Scan for the cell matching the given text and deliver its (X, Y) coordinate at center. 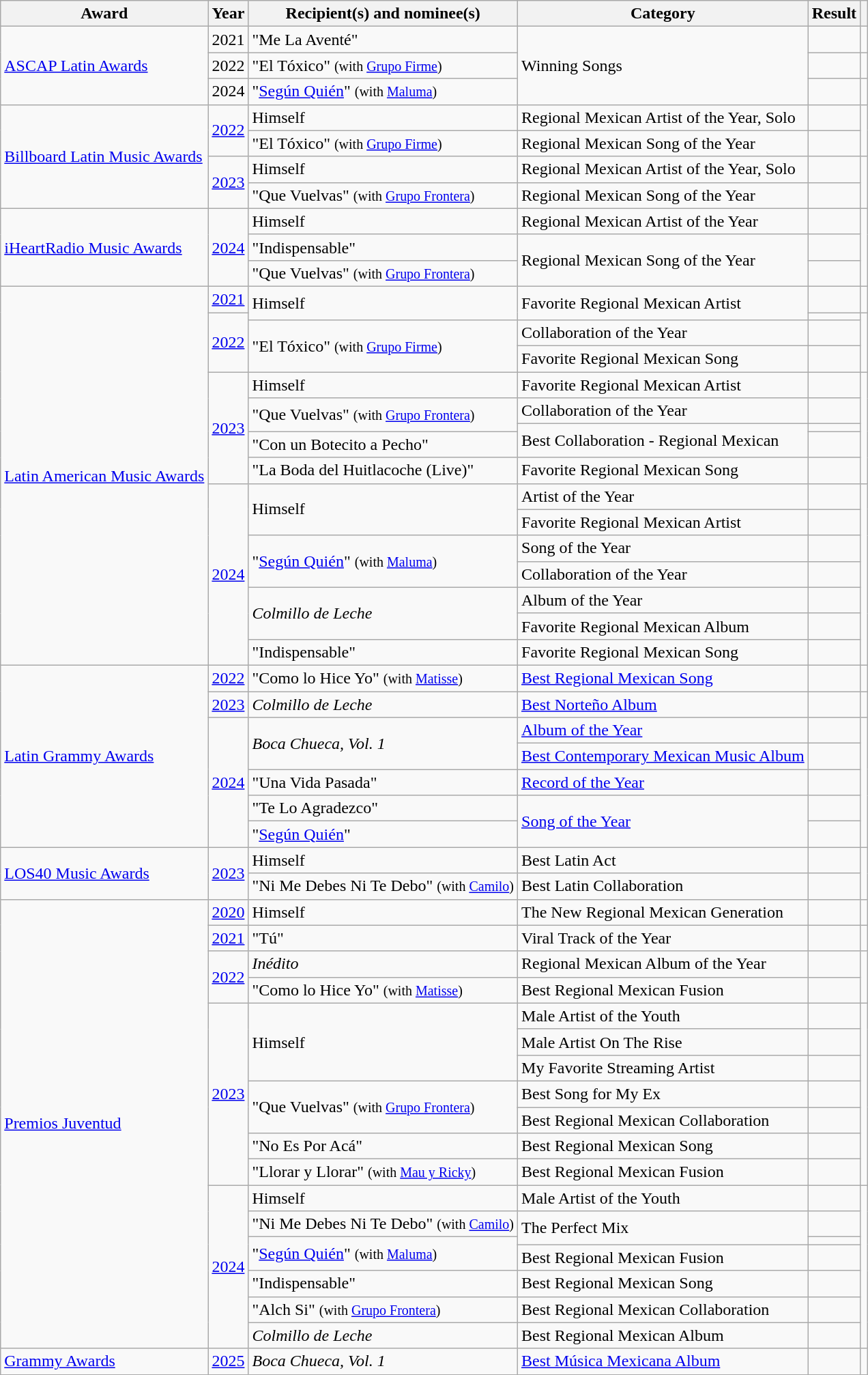
My Favorite Streaming Artist (663, 1068)
Best Norteño Album (663, 704)
Recipient(s) and nominee(s) (384, 14)
Favorite Regional Mexican Album (663, 626)
Regional Mexican Album of the Year (663, 964)
Best Latin Collaboration (663, 886)
Latin Grammy Awards (104, 756)
Premios Juventud (104, 1124)
Billboard Latin Music Awards (104, 156)
Latin American Music Awards (104, 475)
"Te Lo Agradezco" (384, 808)
Male Artist On The Rise (663, 1042)
Record of the Year (663, 782)
ASCAP Latin Awards (104, 66)
Regional Mexican Artist of the Year (663, 221)
Best Collaboration - Regional Mexican (663, 441)
Viral Track of the Year (663, 938)
Best Contemporary Mexican Music Album (663, 756)
The Perfect Mix (663, 1228)
Best Latin Act (663, 860)
"No Es Por Acá" (384, 1146)
"Me La Aventé" (384, 40)
2020 (228, 912)
"Una Vida Pasada" (384, 782)
"Con un Botecito a Pecho" (384, 444)
Year (228, 14)
Best Song for My Ex (663, 1094)
"Alch Si" (with Grupo Frontera) (384, 1309)
iHeartRadio Music Awards (104, 247)
Grammy Awards (104, 1361)
Artist of the Year (663, 496)
LOS40 Music Awards (104, 873)
Award (104, 14)
The New Regional Mexican Generation (663, 912)
Inédito (384, 964)
Result (834, 14)
"La Boda del Huitlacoche (Live)" (384, 470)
Best Música Mexicana Album (663, 1361)
Best Regional Mexican Album (663, 1335)
"Llorar y Llorar" (with Mau y Ricky) (384, 1172)
"Según Quién" (384, 834)
Winning Songs (663, 66)
"Tú" (384, 938)
Category (663, 14)
2025 (228, 1361)
